Extract the [x, y] coordinate from the center of the cell holding the provided text.  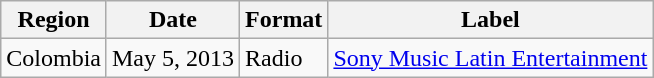
Date [172, 20]
Radio [284, 58]
Format [284, 20]
Region [54, 20]
Colombia [54, 58]
Sony Music Latin Entertainment [490, 58]
Label [490, 20]
May 5, 2013 [172, 58]
